Detect which cell encompasses the target text, then output its [X, Y] center coordinate. 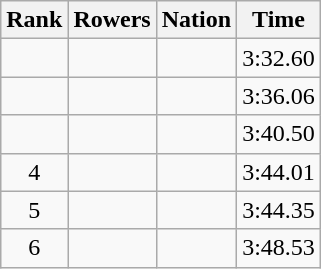
3:40.50 [279, 134]
Time [279, 20]
4 [34, 172]
3:36.06 [279, 96]
3:48.53 [279, 248]
Rank [34, 20]
3:32.60 [279, 58]
6 [34, 248]
3:44.01 [279, 172]
3:44.35 [279, 210]
5 [34, 210]
Nation [196, 20]
Rowers [112, 20]
